Search for the cell housing the specified text and yield its [x, y] center coordinate. 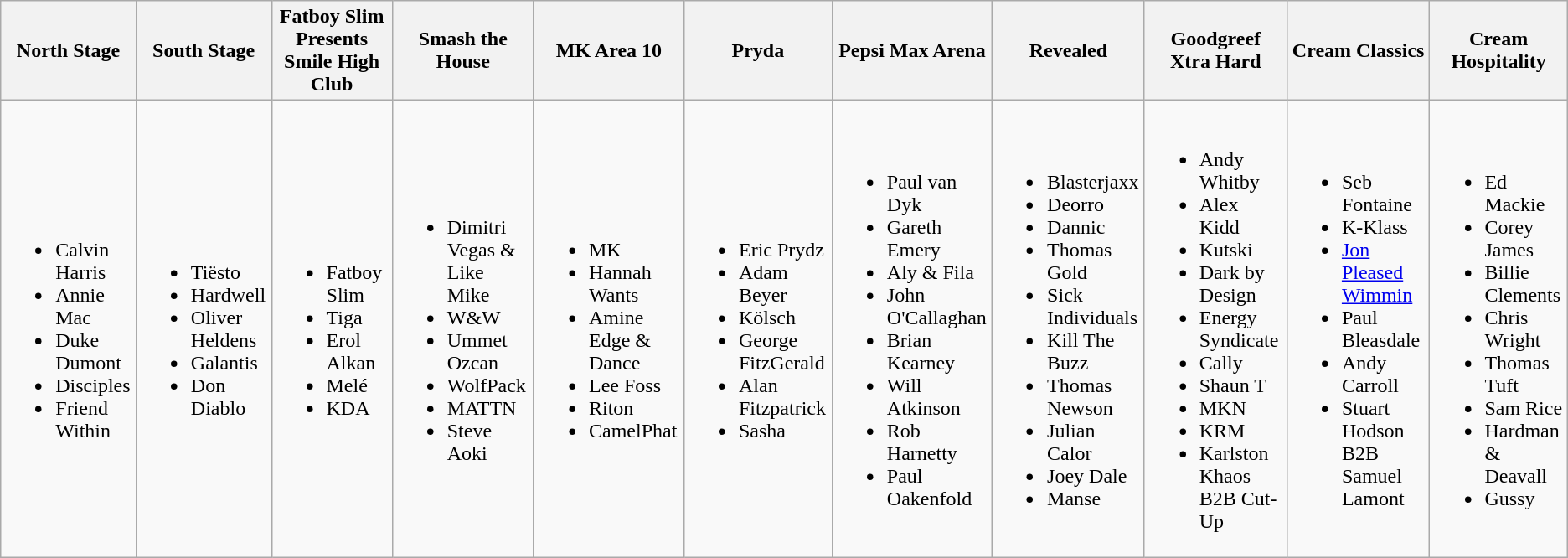
TiëstoHardwellOliver HeldensGalantisDon Diablo [204, 328]
Cream Hospitality [1498, 50]
MK Area 10 [608, 50]
Ed MackieCorey JamesBillie ClementsChris WrightThomas TuftSam RiceHardman & DeavallGussy [1498, 328]
Goodgreef Xtra Hard [1215, 50]
Dimitri Vegas & Like MikeW&WUmmet OzcanWolfPackMATTNSteve Aoki [462, 328]
Smash the House [462, 50]
North Stage [69, 50]
Cream Classics [1359, 50]
Fatboy SlimTigaErol AlkanMeléKDA [332, 328]
Calvin HarrisAnnie MacDuke DumontDisciplesFriend Within [69, 328]
South Stage [204, 50]
Seb FontaineK-KlassJon Pleased WimminPaul BleasdaleAndy CarrollStuart Hodson B2B Samuel Lamont [1359, 328]
Pryda [757, 50]
MKHannah WantsAmine Edge & DanceLee FossRitonCamelPhat [608, 328]
Fatboy Slim Presents Smile High Club [332, 50]
Eric PrydzAdam BeyerKölschGeorge FitzGeraldAlan FitzpatrickSasha [757, 328]
Pepsi Max Arena [911, 50]
Revealed [1069, 50]
BlasterjaxxDeorroDannicThomas GoldSick IndividualsKill The BuzzThomas NewsonJulian CalorJoey DaleManse [1069, 328]
Andy WhitbyAlex KiddKutskiDark by DesignEnergy SyndicateCallyShaun TMKNKRMKarlston Khaos B2B Cut-Up [1215, 328]
Paul van DykGareth EmeryAly & FilaJohn O'CallaghanBrian KearneyWill AtkinsonRob HarnettyPaul Oakenfold [911, 328]
